Scan for the cell matching the given text and deliver its [x, y] coordinate at center. 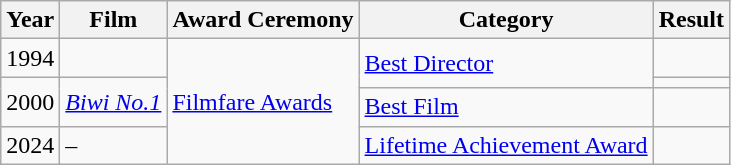
Category [506, 20]
2024 [30, 145]
Filmfare Awards [263, 102]
Biwi No.1 [114, 102]
Best Film [506, 107]
– [114, 145]
Film [114, 20]
Award Ceremony [263, 20]
Year [30, 20]
Best Director [506, 64]
2000 [30, 102]
Result [691, 20]
Lifetime Achievement Award [506, 145]
1994 [30, 58]
